Scan for the cell matching the given text and deliver its (x, y) coordinate at center. 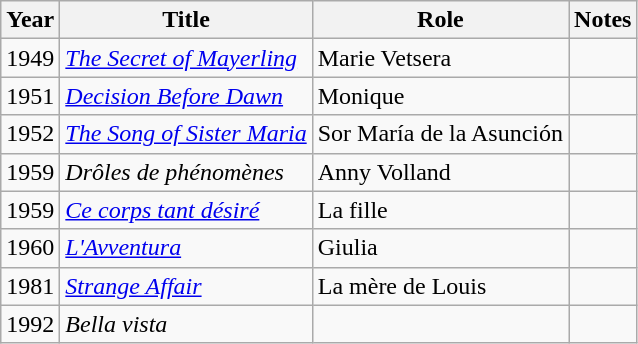
The Song of Sister Maria (186, 134)
Monique (440, 96)
Bella vista (186, 324)
Drôles de phénomènes (186, 172)
La fille (440, 210)
1960 (30, 248)
Role (440, 20)
Anny Volland (440, 172)
1949 (30, 58)
The Secret of Mayerling (186, 58)
1951 (30, 96)
Notes (603, 20)
1952 (30, 134)
1992 (30, 324)
Title (186, 20)
Sor María de la Asunción (440, 134)
Strange Affair (186, 286)
Decision Before Dawn (186, 96)
Giulia (440, 248)
1981 (30, 286)
Marie Vetsera (440, 58)
La mère de Louis (440, 286)
Ce corps tant désiré (186, 210)
L'Avventura (186, 248)
Year (30, 20)
